Identify which cell holds the provided text, then report its (X, Y) central coordinate. 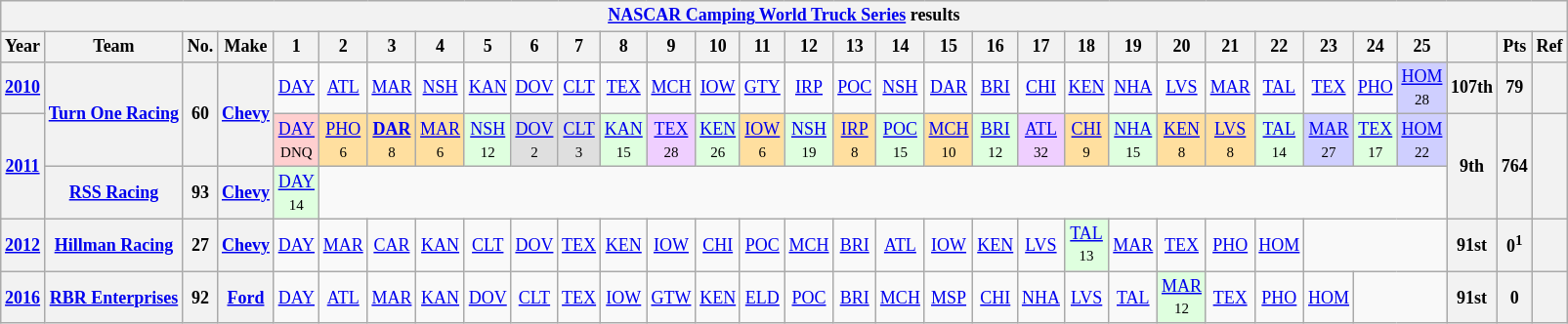
IOW6 (762, 141)
KEN8 (1182, 141)
ELD (762, 298)
KEN26 (718, 141)
16 (996, 47)
2016 (23, 298)
0 (1514, 298)
DOV2 (534, 141)
Hillman Racing (113, 245)
NHA15 (1133, 141)
7 (579, 47)
9 (671, 47)
TAL13 (1086, 245)
27 (199, 245)
GTY (762, 88)
TEX17 (1376, 141)
NSH19 (809, 141)
6 (534, 47)
MCH10 (949, 141)
POC15 (901, 141)
13 (855, 47)
KAN15 (623, 141)
CLT3 (579, 141)
PHO6 (343, 141)
No. (199, 47)
92 (199, 298)
2 (343, 47)
17 (1041, 47)
DAR8 (392, 141)
GTW (671, 298)
Make (246, 47)
9th (1472, 166)
IRP8 (855, 141)
18 (1086, 47)
CAR (392, 245)
MAR27 (1329, 141)
2011 (23, 166)
DAYDNQ (296, 141)
RSS Racing (113, 192)
3 (392, 47)
DAY14 (296, 192)
Turn One Racing (113, 113)
8 (623, 47)
2012 (23, 245)
TAL14 (1280, 141)
19 (1133, 47)
HOM28 (1422, 88)
RBR Enterprises (113, 298)
MSP (949, 298)
5 (487, 47)
14 (901, 47)
22 (1280, 47)
NSH12 (487, 141)
BRI12 (996, 141)
CHI9 (1086, 141)
24 (1376, 47)
IRP (809, 88)
107th (1472, 88)
ATL32 (1041, 141)
DAR (949, 88)
12 (809, 47)
Year (23, 47)
NASCAR Camping World Truck Series results (784, 16)
79 (1514, 88)
Ford (246, 298)
HOM22 (1422, 141)
20 (1182, 47)
21 (1230, 47)
23 (1329, 47)
LVS8 (1230, 141)
MAR12 (1182, 298)
93 (199, 192)
Team (113, 47)
60 (199, 113)
01 (1514, 245)
TEX28 (671, 141)
Pts (1514, 47)
764 (1514, 166)
MAR6 (441, 141)
2010 (23, 88)
25 (1422, 47)
4 (441, 47)
1 (296, 47)
10 (718, 47)
15 (949, 47)
Ref (1549, 47)
11 (762, 47)
